Determine the [x, y] coordinate at the center of the cell enclosing the given text.  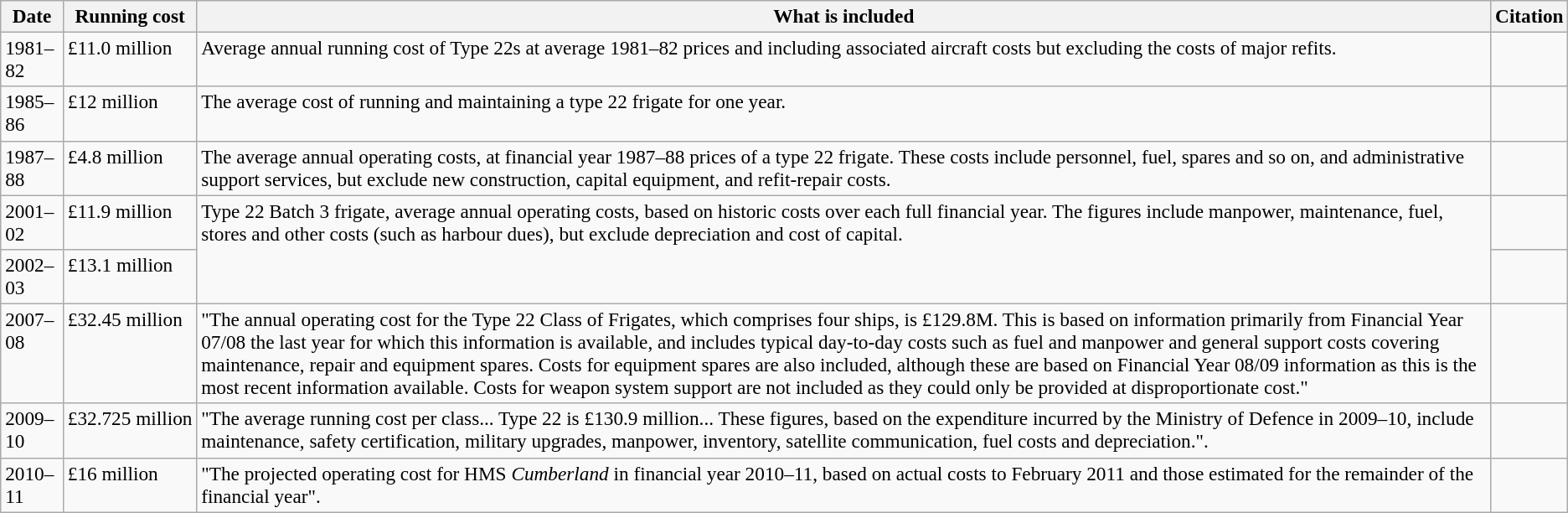
£32.45 million [129, 354]
2010–11 [32, 484]
2009–10 [32, 431]
1985–86 [32, 114]
2007–08 [32, 354]
£11.9 million [129, 221]
2001–02 [32, 221]
1987–88 [32, 168]
Running cost [129, 16]
£32.725 million [129, 431]
Date [32, 16]
£16 million [129, 484]
£4.8 million [129, 168]
1981–82 [32, 59]
£12 million [129, 114]
Citation [1529, 16]
£11.0 million [129, 59]
What is included [844, 16]
2002–03 [32, 277]
The average cost of running and maintaining a type 22 frigate for one year. [844, 114]
Average annual running cost of Type 22s at average 1981–82 prices and including associated aircraft costs but excluding the costs of major refits. [844, 59]
£13.1 million [129, 277]
